Scan for the cell matching the given text and deliver its [x, y] coordinate at center. 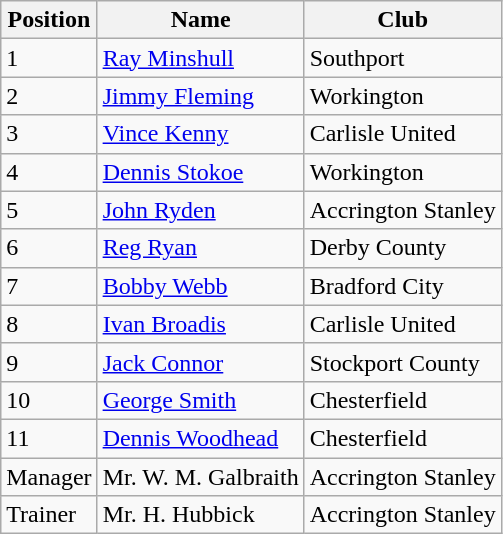
John Ryden [200, 210]
George Smith [200, 400]
5 [49, 210]
Stockport County [402, 362]
Ivan Broadis [200, 324]
Mr. W. M. Galbraith [200, 477]
Vince Kenny [200, 134]
Jack Connor [200, 362]
3 [49, 134]
Name [200, 20]
Jimmy Fleming [200, 96]
Position [49, 20]
Ray Minshull [200, 58]
2 [49, 96]
Manager [49, 477]
Derby County [402, 248]
9 [49, 362]
7 [49, 286]
Trainer [49, 515]
Reg Ryan [200, 248]
10 [49, 400]
11 [49, 438]
Southport [402, 58]
Club [402, 20]
6 [49, 248]
4 [49, 172]
Bradford City [402, 286]
Dennis Stokoe [200, 172]
8 [49, 324]
Bobby Webb [200, 286]
Mr. H. Hubbick [200, 515]
1 [49, 58]
Dennis Woodhead [200, 438]
